Locate the cell with the specified text and output its [x, y] center coordinate. 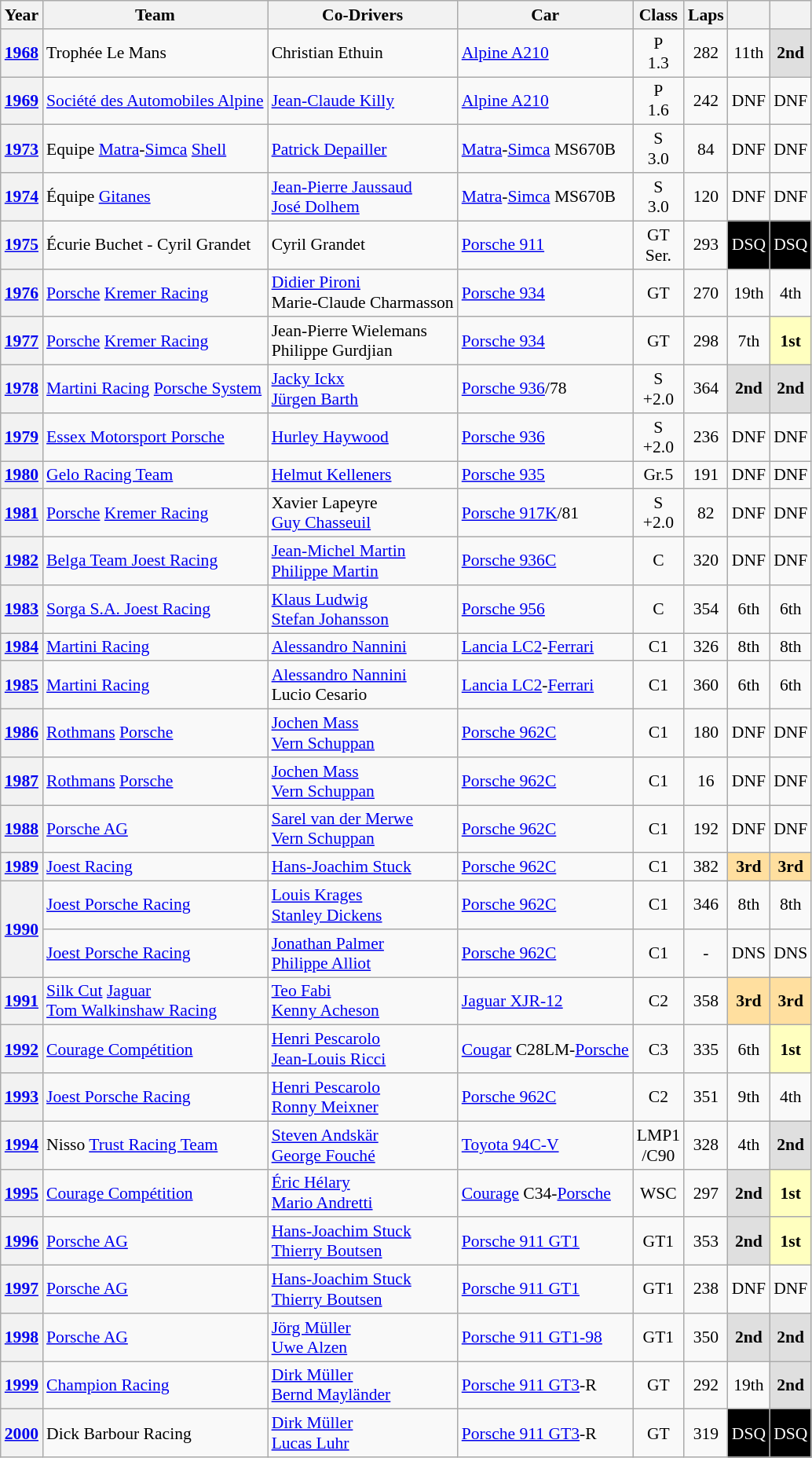
Steven Andskär George Fouché [363, 1145]
Laps [706, 15]
1992 [22, 1050]
Year [22, 15]
351 [706, 1097]
Martini Racing Porsche System [155, 390]
120 [706, 196]
Car [545, 15]
242 [706, 101]
382 [706, 867]
Jacky Ickx Jürgen Barth [363, 390]
Alessandro Nannini [363, 647]
335 [706, 1050]
Alessandro Nannini Lucio Cesario [363, 685]
326 [706, 647]
293 [706, 245]
P1.3 [658, 53]
Dick Barbour Racing [155, 1433]
1986 [22, 734]
Sorga S.A. Joest Racing [155, 610]
191 [706, 475]
84 [706, 149]
297 [706, 1192]
1982 [22, 561]
Porsche 911 [545, 245]
WSC [658, 1192]
192 [706, 830]
319 [706, 1433]
Éric Hélary Mario Andretti [363, 1192]
1968 [22, 53]
GTSer. [658, 245]
Porsche 936 [545, 437]
1969 [22, 101]
358 [706, 1001]
360 [706, 685]
Hans-Joachim Stuck [363, 867]
1998 [22, 1337]
Essex Motorsport Porsche [155, 437]
298 [706, 341]
Louis Krages Stanley Dickens [363, 905]
Porsche 911 GT1-98 [545, 1337]
16 [706, 781]
Jean-Claude Killy [363, 101]
Teo Fabi Kenny Acheson [363, 1001]
Joest Racing [155, 867]
1996 [22, 1241]
1989 [22, 867]
Porsche 936C [545, 561]
Jonathan Palmer Philippe Alliot [363, 954]
Belga Team Joest Racing [155, 561]
P1.6 [658, 101]
Class [658, 15]
354 [706, 610]
270 [706, 292]
353 [706, 1241]
Xavier Lapeyre Guy Chasseuil [363, 514]
Hurley Haywood [363, 437]
Equipe Matra-Simca Shell [155, 149]
Nisso Trust Racing Team [155, 1145]
Cougar C28LM-Porsche [545, 1050]
236 [706, 437]
346 [706, 905]
Gr.5 [658, 475]
Co-Drivers [363, 15]
Toyota 94C-V [545, 1145]
Patrick Depailler [363, 149]
1977 [22, 341]
Dirk Müller Bernd Mayländer [363, 1386]
Porsche 956 [545, 610]
LMP1/C90 [658, 1145]
Jörg Müller Uwe Alzen [363, 1337]
Société des Automobiles Alpine [155, 101]
Trophée Le Mans [155, 53]
Jean-Michel Martin Philippe Martin [363, 561]
1984 [22, 647]
7th [749, 341]
1987 [22, 781]
Jaguar XJR-12 [545, 1001]
350 [706, 1337]
Henri Pescarolo Jean-Louis Ricci [363, 1050]
Écurie Buchet - Cyril Grandet [155, 245]
1975 [22, 245]
9th [749, 1097]
Helmut Kelleners [363, 475]
292 [706, 1386]
Équipe Gitanes [155, 196]
320 [706, 561]
2000 [22, 1433]
Didier Pironi Marie-Claude Charmasson [363, 292]
C3 [658, 1050]
Christian Ethuin [363, 53]
1994 [22, 1145]
Champion Racing [155, 1386]
1991 [22, 1001]
282 [706, 53]
1983 [22, 610]
Cyril Grandet [363, 245]
Jean-Pierre Wielemans Philippe Gurdjian [363, 341]
1999 [22, 1386]
1995 [22, 1192]
- [706, 954]
Courage C34-Porsche [545, 1192]
Team [155, 15]
1979 [22, 437]
1980 [22, 475]
1990 [22, 929]
Gelo Racing Team [155, 475]
Silk Cut Jaguar Tom Walkinshaw Racing [155, 1001]
1981 [22, 514]
1976 [22, 292]
364 [706, 390]
Sarel van der Merwe Vern Schuppan [363, 830]
238 [706, 1290]
180 [706, 734]
1993 [22, 1097]
1997 [22, 1290]
Porsche 935 [545, 475]
11th [749, 53]
1988 [22, 830]
328 [706, 1145]
Henri Pescarolo Ronny Meixner [363, 1097]
1978 [22, 390]
Dirk Müller Lucas Luhr [363, 1433]
1974 [22, 196]
Porsche 917K/81 [545, 514]
1973 [22, 149]
Klaus Ludwig Stefan Johansson [363, 610]
Jean-Pierre Jaussaud José Dolhem [363, 196]
1985 [22, 685]
Porsche 936/78 [545, 390]
82 [706, 514]
